Pinpoint the cell where the given text exists, returning its (X, Y) midpoint coordinate. 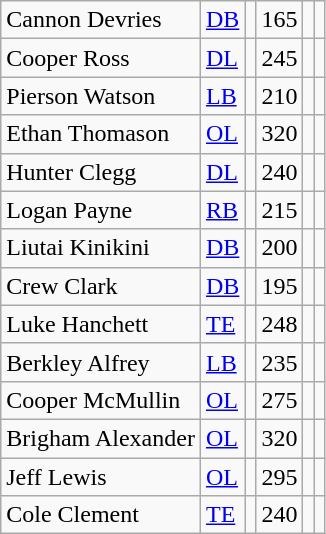
Luke Hanchett (101, 324)
Ethan Thomason (101, 134)
Berkley Alfrey (101, 362)
Cole Clement (101, 515)
Cannon Devries (101, 20)
Brigham Alexander (101, 438)
Hunter Clegg (101, 172)
245 (280, 58)
215 (280, 210)
Liutai Kinikini (101, 248)
Pierson Watson (101, 96)
165 (280, 20)
Jeff Lewis (101, 477)
Cooper Ross (101, 58)
RB (222, 210)
200 (280, 248)
235 (280, 362)
248 (280, 324)
275 (280, 400)
Cooper McMullin (101, 400)
210 (280, 96)
Crew Clark (101, 286)
295 (280, 477)
Logan Payne (101, 210)
195 (280, 286)
